From the cell containing the given text, extract its center point as (x, y) coordinate. 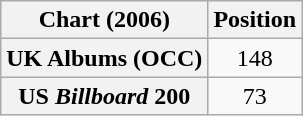
73 (255, 96)
Position (255, 20)
148 (255, 58)
Chart (2006) (104, 20)
US Billboard 200 (104, 96)
UK Albums (OCC) (104, 58)
